Return (X, Y) of the center of cell containing provided text 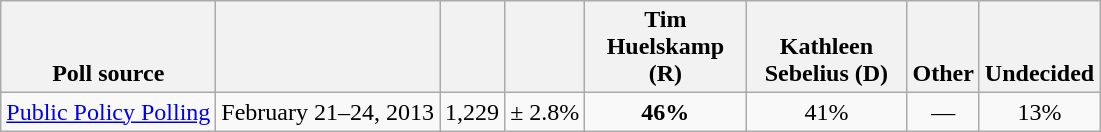
KathleenSebelius (D) (826, 47)
February 21–24, 2013 (328, 112)
TimHuelskamp (R) (666, 47)
Undecided (1039, 47)
46% (666, 112)
1,229 (472, 112)
± 2.8% (545, 112)
Poll source (108, 47)
41% (826, 112)
13% (1039, 112)
Public Policy Polling (108, 112)
Other (943, 47)
— (943, 112)
